Capture the cell that displays the provided text and extract its [X, Y] central coordinate. 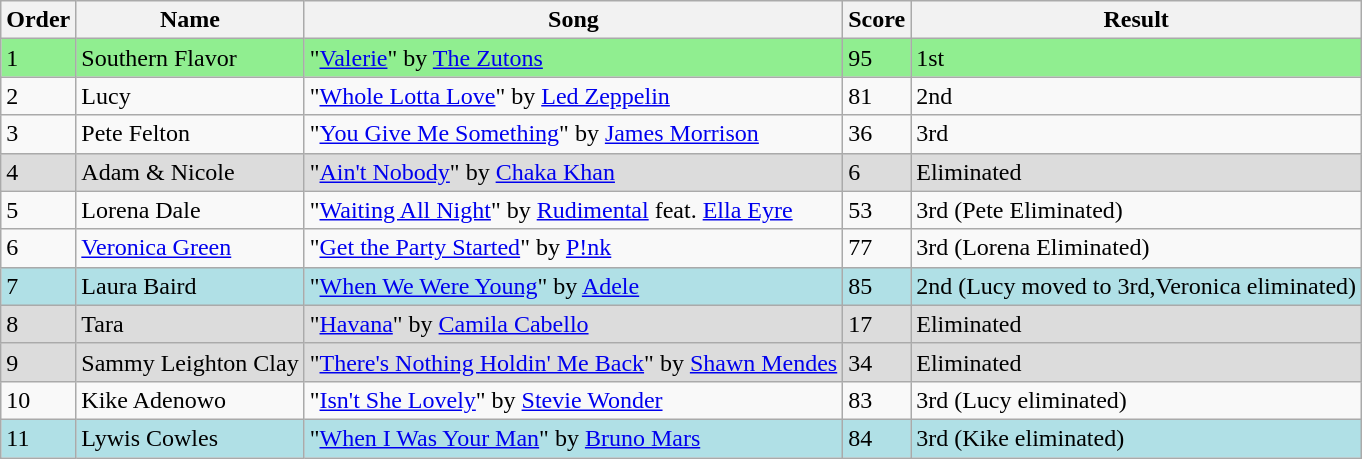
3rd (Lucy eliminated) [1136, 400]
9 [38, 362]
"When I Was Your Man" by Bruno Mars [574, 438]
53 [877, 210]
95 [877, 58]
3rd (Lorena Eliminated) [1136, 248]
Sammy Leighton Clay [190, 362]
Laura Baird [190, 286]
Southern Flavor [190, 58]
Result [1136, 20]
2nd [1136, 96]
17 [877, 324]
Kike Adenowo [190, 400]
3rd (Pete Eliminated) [1136, 210]
11 [38, 438]
Lucy [190, 96]
Adam & Nicole [190, 172]
81 [877, 96]
36 [877, 134]
10 [38, 400]
8 [38, 324]
84 [877, 438]
Order [38, 20]
"Whole Lotta Love" by Led Zeppelin [574, 96]
Lywis Cowles [190, 438]
Lorena Dale [190, 210]
2 [38, 96]
2nd (Lucy moved to 3rd,Veronica eliminated) [1136, 286]
"Isn't She Lovely" by Stevie Wonder [574, 400]
1st [1136, 58]
83 [877, 400]
Veronica Green [190, 248]
Tara [190, 324]
"Havana" by Camila Cabello [574, 324]
"Valerie" by The Zutons [574, 58]
4 [38, 172]
Song [574, 20]
77 [877, 248]
"There's Nothing Holdin' Me Back" by Shawn Mendes [574, 362]
1 [38, 58]
"Get the Party Started" by P!nk [574, 248]
Name [190, 20]
Score [877, 20]
3rd [1136, 134]
"When We Were Young" by Adele [574, 286]
3rd (Kike eliminated) [1136, 438]
"You Give Me Something" by James Morrison [574, 134]
"Ain't Nobody" by Chaka Khan [574, 172]
3 [38, 134]
"Waiting All Night" by Rudimental feat. Ella Eyre [574, 210]
85 [877, 286]
Pete Felton [190, 134]
7 [38, 286]
5 [38, 210]
34 [877, 362]
